Search for the cell housing the specified text and yield its [X, Y] center coordinate. 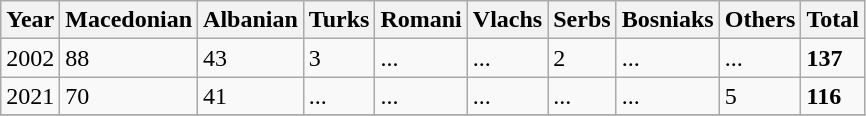
Romani [421, 20]
Total [833, 20]
Turks [339, 20]
Others [760, 20]
5 [760, 96]
70 [129, 96]
Albanian [251, 20]
Year [30, 20]
2021 [30, 96]
43 [251, 58]
88 [129, 58]
2002 [30, 58]
41 [251, 96]
Serbs [582, 20]
137 [833, 58]
3 [339, 58]
2 [582, 58]
116 [833, 96]
Vlachs [507, 20]
Macedonian [129, 20]
Bosniaks [668, 20]
